Find where the given text appears and provide that cell's center as (X, Y) coordinate. 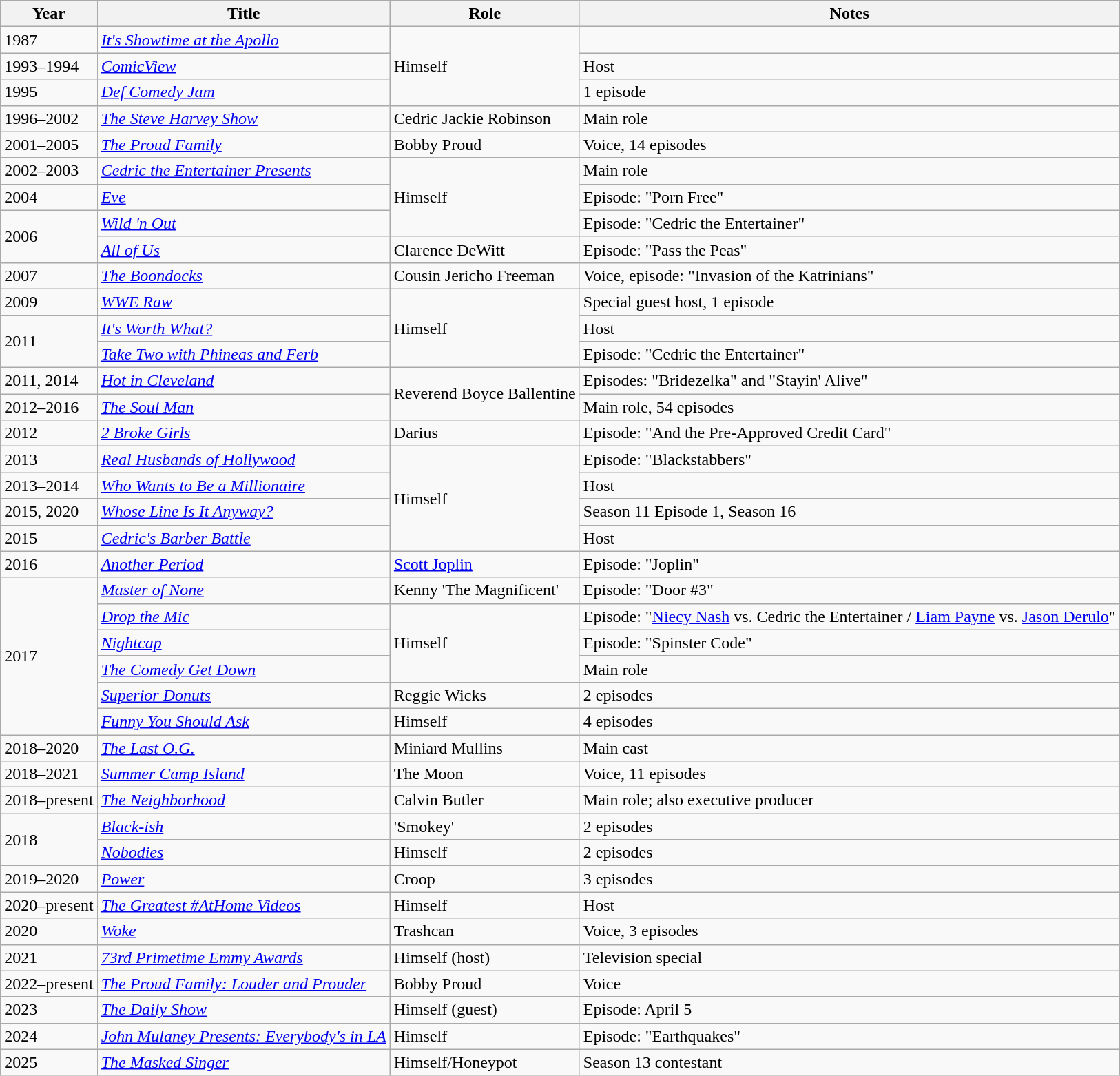
Real Husbands of Hollywood (244, 459)
2020–present (49, 905)
Miniard Mullins (485, 747)
Reverend Boyce Ballentine (485, 394)
Voice (849, 984)
John Mulaney Presents: Everybody's in LA (244, 1036)
The Comedy Get Down (244, 669)
2016 (49, 564)
Clarence DeWitt (485, 249)
Take Two with Phineas and Ferb (244, 355)
Funny You Should Ask (244, 721)
Notes (849, 14)
2 Broke Girls (244, 433)
2001–2005 (49, 145)
The Steve Harvey Show (244, 118)
Darius (485, 433)
2018–2020 (49, 747)
Kenny 'The Magnificent' (485, 590)
WWE Raw (244, 302)
2019–2020 (49, 879)
Summer Camp Island (244, 774)
The Boondocks (244, 276)
Episode: "Blackstabbers" (849, 459)
It's Showtime at the Apollo (244, 40)
2017 (49, 656)
Trashcan (485, 931)
Wild 'n Out (244, 223)
'Smokey' (485, 827)
Himself (host) (485, 958)
3 episodes (849, 879)
Year (49, 14)
Role (485, 14)
Episode: April 5 (849, 1010)
Episode: "Spinster Code" (849, 643)
Episode: "Pass the Peas" (849, 249)
Croop (485, 879)
Main role; also executive producer (849, 800)
The Masked Singer (244, 1062)
Superior Donuts (244, 695)
2004 (49, 197)
Scott Joplin (485, 564)
Nightcap (244, 643)
Voice, 3 episodes (849, 931)
1 episode (849, 92)
2015 (49, 538)
Who Wants to Be a Millionaire (244, 486)
The Greatest #AtHome Videos (244, 905)
1996–2002 (49, 118)
The Moon (485, 774)
The Daily Show (244, 1010)
Himself/Honeypot (485, 1062)
2015, 2020 (49, 512)
Special guest host, 1 episode (849, 302)
2006 (49, 236)
2009 (49, 302)
Nobodies (244, 853)
Title (244, 14)
Episode: "Porn Free" (849, 197)
2018–present (49, 800)
2002–2003 (49, 171)
Whose Line Is It Anyway? (244, 512)
2025 (49, 1062)
Episode: "Earthquakes" (849, 1036)
73rd Primetime Emmy Awards (244, 958)
Main role, 54 episodes (849, 407)
Cedric Jackie Robinson (485, 118)
2013 (49, 459)
Eve (244, 197)
The Neighborhood (244, 800)
The Proud Family (244, 145)
Cedric the Entertainer Presents (244, 171)
Episode: "Door #3" (849, 590)
Master of None (244, 590)
Season 11 Episode 1, Season 16 (849, 512)
Voice, episode: "Invasion of the Katrinians" (849, 276)
Season 13 contestant (849, 1062)
2007 (49, 276)
The Last O.G. (244, 747)
Episode: "And the Pre-Approved Credit Card" (849, 433)
Episode: "Joplin" (849, 564)
Episodes: "Bridezelka" and "Stayin' Alive" (849, 381)
ComicView (244, 66)
Drop the Mic (244, 617)
The Soul Man (244, 407)
1987 (49, 40)
Calvin Butler (485, 800)
The Proud Family: Louder and Prouder (244, 984)
2018–2021 (49, 774)
2021 (49, 958)
2011 (49, 342)
4 episodes (849, 721)
Himself (guest) (485, 1010)
All of Us (244, 249)
2011, 2014 (49, 381)
Cousin Jericho Freeman (485, 276)
2018 (49, 840)
Main cast (849, 747)
Woke (244, 931)
2020 (49, 931)
Power (244, 879)
Episode: "Niecy Nash vs. Cedric the Entertainer / Liam Payne vs. Jason Derulo" (849, 617)
1995 (49, 92)
2012 (49, 433)
It's Worth What? (244, 329)
Another Period (244, 564)
Black-ish (244, 827)
Voice, 11 episodes (849, 774)
Reggie Wicks (485, 695)
Voice, 14 episodes (849, 145)
2012–2016 (49, 407)
1993–1994 (49, 66)
2013–2014 (49, 486)
Def Comedy Jam (244, 92)
Cedric's Barber Battle (244, 538)
2023 (49, 1010)
2022–present (49, 984)
2024 (49, 1036)
Hot in Cleveland (244, 381)
Television special (849, 958)
